Capture the cell that displays the provided text and extract its [x, y] central coordinate. 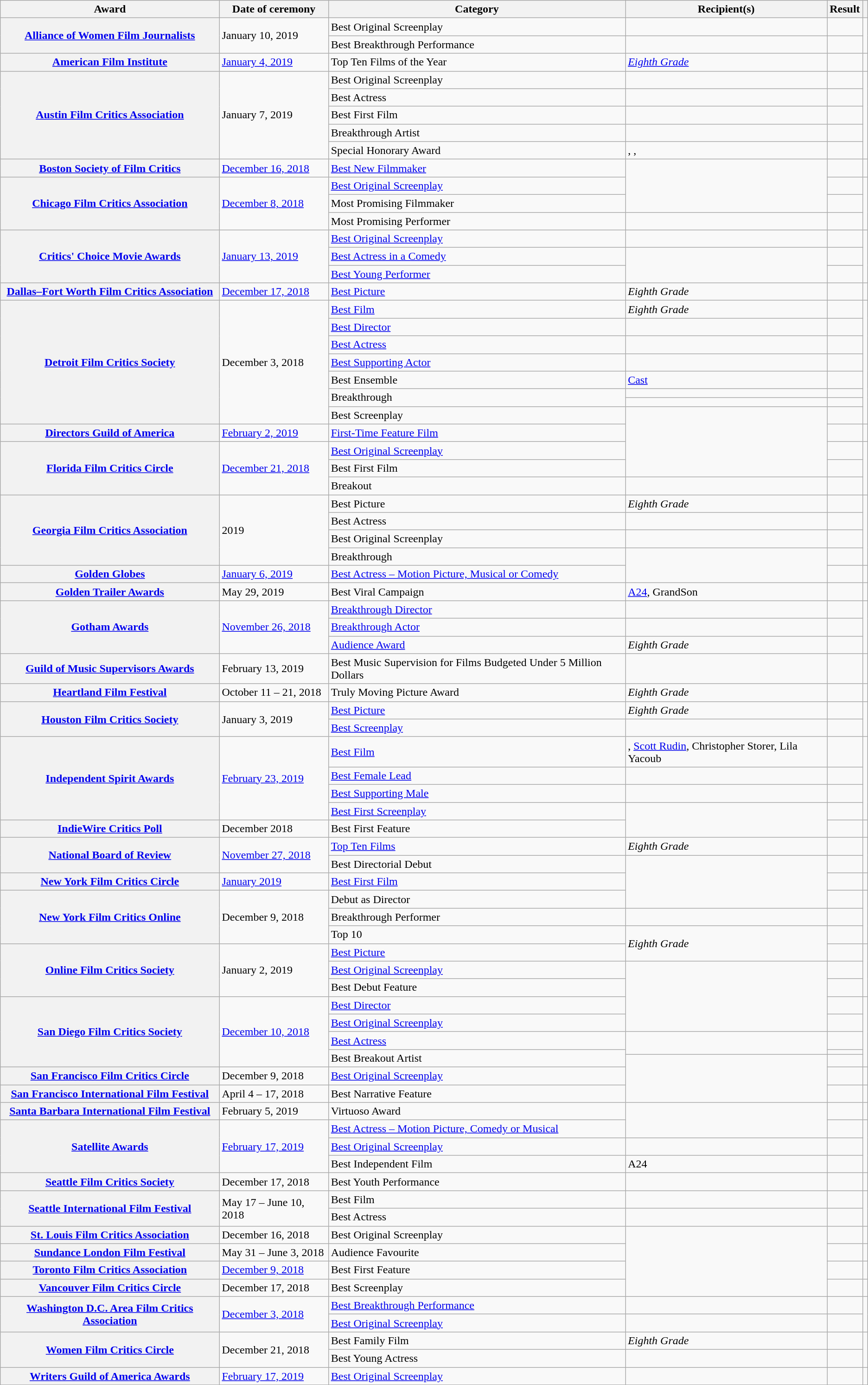
Toronto Film Critics Association [110, 1270]
Best Music Supervision for Films Budgeted Under 5 Million Dollars [477, 669]
Best First Screenplay [477, 811]
Best Family Film [477, 1340]
Top Ten Films [477, 846]
January 2, 2019 [274, 970]
Golden Trailer Awards [110, 592]
2019 [274, 530]
National Board of Review [110, 855]
Special Honorary Award [477, 150]
January 2019 [274, 882]
Boston Society of Film Critics [110, 168]
April 4 – 17, 2018 [274, 1093]
A24, GrandSon [726, 592]
Best Directorial Debut [477, 864]
November 26, 2018 [274, 627]
Critics' Choice Movie Awards [110, 256]
First-Time Feature Film [477, 433]
New York Film Critics Online [110, 917]
Detroit Film Critics Society [110, 362]
January 4, 2019 [274, 62]
Best New Filmmaker [477, 168]
May 29, 2019 [274, 592]
January 10, 2019 [274, 36]
Category [477, 9]
Best Independent Film [477, 1164]
A24 [726, 1164]
Breakthrough Artist [477, 133]
January 13, 2019 [274, 256]
Directors Guild of America [110, 433]
Georgia Film Critics Association [110, 530]
San Diego Film Critics Society [110, 1032]
San Francisco Film Critics Circle [110, 1076]
Best Supporting Actor [477, 362]
, , [726, 150]
Most Promising Filmmaker [477, 203]
St. Louis Film Critics Association [110, 1235]
Breakthrough Actor [477, 627]
, Scott Rudin, Christopher Storer, Lila Yacoub [726, 751]
Washington D.C. Area Film Critics Association [110, 1314]
Cast [726, 380]
Recipient(s) [726, 9]
December 8, 2018 [274, 203]
November 27, 2018 [274, 855]
Satellite Awards [110, 1147]
IndieWire Critics Poll [110, 829]
Top Ten Films of the Year [477, 62]
San Francisco International Film Festival [110, 1093]
Award [110, 9]
Vancouver Film Critics Circle [110, 1288]
Audience Favourite [477, 1252]
December 10, 2018 [274, 1032]
February 5, 2019 [274, 1111]
May 17 – June 10, 2018 [274, 1208]
Most Promising Performer [477, 221]
Florida Film Critics Circle [110, 468]
Truly Moving Picture Award [477, 692]
Dallas–Fort Worth Film Critics Association [110, 292]
Best Viral Campaign [477, 592]
Best Breakout Artist [477, 1058]
Best Young Actress [477, 1358]
February 23, 2019 [274, 778]
Women Film Critics Circle [110, 1349]
October 11 – 21, 2018 [274, 692]
Best Actress in a Comedy [477, 256]
Debut as Director [477, 899]
Sundance London Film Festival [110, 1252]
Date of ceremony [274, 9]
Best Narrative Feature [477, 1093]
Online Film Critics Society [110, 970]
January 7, 2019 [274, 115]
Santa Barbara International Film Festival [110, 1111]
Best Actress – Motion Picture, Comedy or Musical [477, 1129]
January 3, 2019 [274, 719]
Guild of Music Supervisors Awards [110, 669]
Best Female Lead [477, 776]
Writers Guild of America Awards [110, 1376]
May 31 – June 3, 2018 [274, 1252]
Seattle Film Critics Society [110, 1182]
February 13, 2019 [274, 669]
Breakthrough Director [477, 609]
Heartland Film Festival [110, 692]
Alliance of Women Film Journalists [110, 36]
Chicago Film Critics Association [110, 203]
February 2, 2019 [274, 433]
December 2018 [274, 829]
Seattle International Film Festival [110, 1208]
Audience Award [477, 645]
Austin Film Critics Association [110, 115]
Top 10 [477, 935]
American Film Institute [110, 62]
New York Film Critics Circle [110, 882]
Independent Spirit Awards [110, 778]
Best Ensemble [477, 380]
Best Debut Feature [477, 987]
January 6, 2019 [274, 574]
Best Youth Performance [477, 1182]
Houston Film Critics Society [110, 719]
Best Supporting Male [477, 793]
Golden Globes [110, 574]
Result [845, 9]
Breakout [477, 486]
Virtuoso Award [477, 1111]
Best Young Performer [477, 274]
Breakthrough Performer [477, 917]
Best Actress – Motion Picture, Musical or Comedy [477, 574]
Gotham Awards [110, 627]
